Return the [x, y] coordinate for the center point of the cell that contains the specified text.  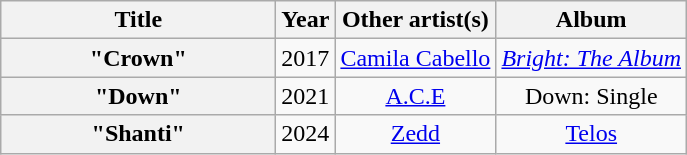
A.C.E [416, 96]
Title [138, 20]
Bright: The Album [592, 58]
2017 [306, 58]
Camila Cabello [416, 58]
2024 [306, 134]
"Shanti" [138, 134]
"Down" [138, 96]
2021 [306, 96]
Down: Single [592, 96]
Album [592, 20]
Other artist(s) [416, 20]
"Crown" [138, 58]
Zedd [416, 134]
Year [306, 20]
Telos [592, 134]
